Extract the [x, y] coordinate from the center of the cell holding the provided text.  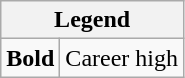
Bold [30, 58]
Career high [122, 58]
Legend [92, 20]
